For the text-containing cell, return its midpoint in [x, y] coordinate format. 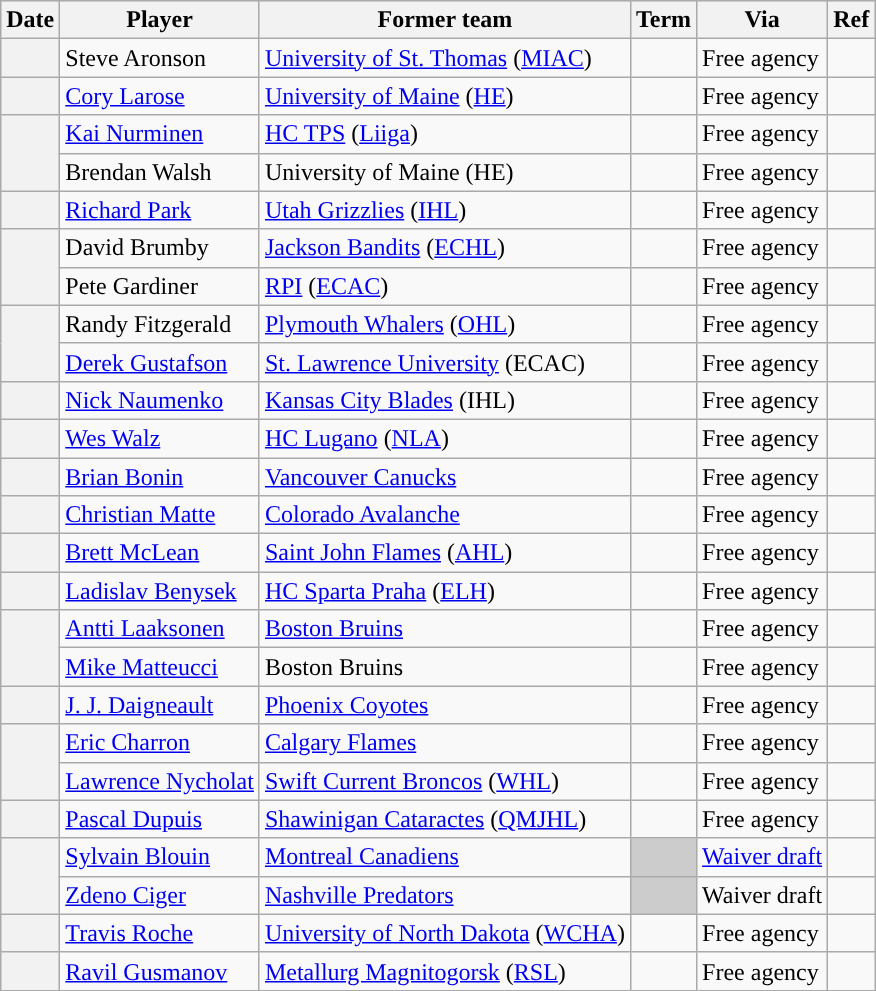
Ref [852, 20]
RPI (ECAC) [444, 286]
Vancouver Canucks [444, 477]
Nashville Predators [444, 895]
Kansas City Blades (IHL) [444, 400]
Brian Bonin [160, 477]
Calgary Flames [444, 743]
Montreal Canadiens [444, 857]
Kai Nurminen [160, 134]
HC TPS (Liiga) [444, 134]
Zdeno Ciger [160, 895]
Wes Walz [160, 438]
Pete Gardiner [160, 286]
Shawinigan Cataractes (QMJHL) [444, 819]
University of St. Thomas (MIAC) [444, 58]
Swift Current Broncos (WHL) [444, 781]
Brett McLean [160, 553]
Plymouth Whalers (OHL) [444, 324]
Via [762, 20]
St. Lawrence University (ECAC) [444, 362]
Ravil Gusmanov [160, 971]
Player [160, 20]
Pascal Dupuis [160, 819]
Former team [444, 20]
University of North Dakota (WCHA) [444, 933]
Lawrence Nycholat [160, 781]
Utah Grizzlies (IHL) [444, 210]
Cory Larose [160, 96]
Nick Naumenko [160, 400]
HC Sparta Praha (ELH) [444, 591]
Sylvain Blouin [160, 857]
Christian Matte [160, 515]
HC Lugano (NLA) [444, 438]
Eric Charron [160, 743]
Jackson Bandits (ECHL) [444, 248]
Metallurg Magnitogorsk (RSL) [444, 971]
Richard Park [160, 210]
Steve Aronson [160, 58]
Date [30, 20]
Saint John Flames (AHL) [444, 553]
Mike Matteucci [160, 667]
J. J. Daigneault [160, 705]
Colorado Avalanche [444, 515]
Antti Laaksonen [160, 629]
Travis Roche [160, 933]
David Brumby [160, 248]
Ladislav Benysek [160, 591]
Derek Gustafson [160, 362]
Term [663, 20]
Brendan Walsh [160, 172]
Phoenix Coyotes [444, 705]
Randy Fitzgerald [160, 324]
